Locate the cell with the specified text and output its (x, y) center coordinate. 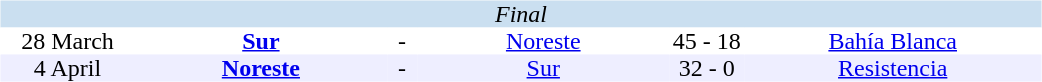
4 April (67, 68)
32 - 0 (707, 68)
Final (520, 14)
28 March (67, 42)
Bahía Blanca (893, 42)
Resistencia (893, 68)
45 - 18 (707, 42)
